From the cell containing the given text, extract its center point as [X, Y] coordinate. 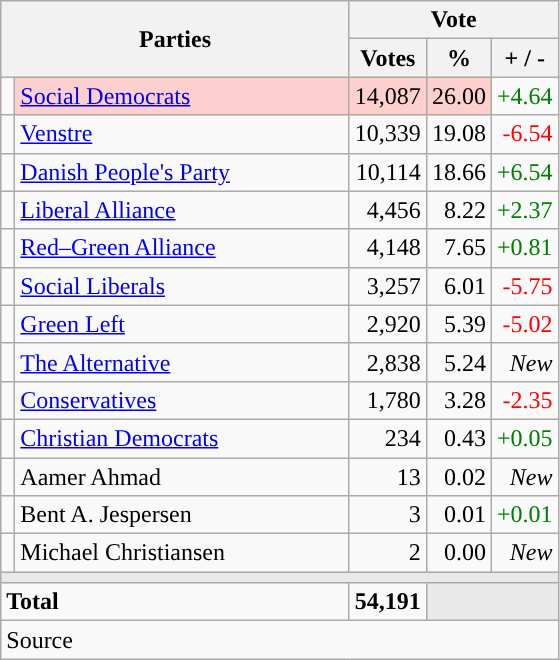
26.00 [458, 96]
8.22 [458, 210]
Source [280, 640]
+ / - [524, 58]
+0.05 [524, 438]
Green Left [182, 324]
6.01 [458, 286]
Votes [388, 58]
Social Democrats [182, 96]
Venstre [182, 134]
Aamer Ahmad [182, 477]
Social Liberals [182, 286]
5.39 [458, 324]
Total [176, 602]
+0.81 [524, 248]
2 [388, 553]
-5.02 [524, 324]
13 [388, 477]
+6.54 [524, 172]
0.43 [458, 438]
2,920 [388, 324]
-6.54 [524, 134]
1,780 [388, 400]
10,339 [388, 134]
% [458, 58]
+4.64 [524, 96]
2,838 [388, 362]
Bent A. Jespersen [182, 515]
5.24 [458, 362]
-2.35 [524, 400]
Vote [454, 20]
3 [388, 515]
Conservatives [182, 400]
0.01 [458, 515]
19.08 [458, 134]
Danish People's Party [182, 172]
Christian Democrats [182, 438]
10,114 [388, 172]
+2.37 [524, 210]
7.65 [458, 248]
54,191 [388, 602]
-5.75 [524, 286]
+0.01 [524, 515]
4,456 [388, 210]
0.00 [458, 553]
3.28 [458, 400]
18.66 [458, 172]
Liberal Alliance [182, 210]
0.02 [458, 477]
3,257 [388, 286]
4,148 [388, 248]
Red–Green Alliance [182, 248]
Parties [176, 39]
234 [388, 438]
The Alternative [182, 362]
Michael Christiansen [182, 553]
14,087 [388, 96]
